From the cell containing the given text, extract its center point as (X, Y) coordinate. 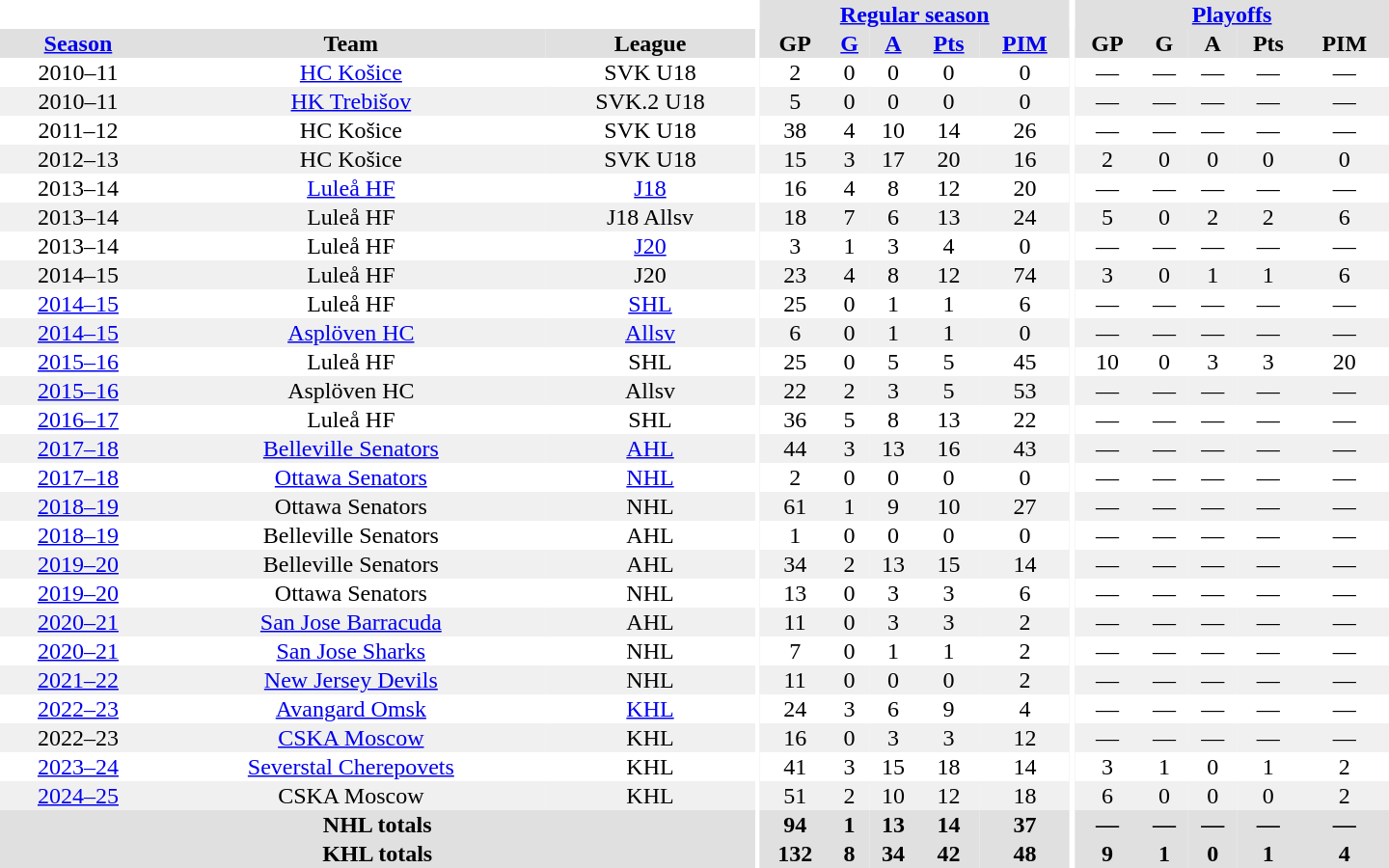
37 (1024, 825)
48 (1024, 854)
2011–12 (78, 130)
Regular season (914, 14)
2021–22 (78, 680)
Playoffs (1232, 14)
61 (795, 506)
36 (795, 420)
League (650, 43)
KHL totals (377, 854)
New Jersey Devils (351, 680)
51 (795, 796)
43 (1024, 448)
NHL totals (377, 825)
27 (1024, 506)
J18 (650, 188)
53 (1024, 391)
26 (1024, 130)
17 (893, 159)
2016–17 (78, 420)
HK Trebišov (351, 101)
23 (795, 275)
2024–25 (78, 796)
41 (795, 767)
Season (78, 43)
Team (351, 43)
SVK.2 U18 (650, 101)
44 (795, 448)
San Jose Barracuda (351, 622)
94 (795, 825)
38 (795, 130)
2012–13 (78, 159)
Severstal Cherepovets (351, 767)
132 (795, 854)
45 (1024, 362)
San Jose Sharks (351, 651)
2023–24 (78, 767)
42 (949, 854)
Avangard Omsk (351, 709)
74 (1024, 275)
J18 Allsv (650, 217)
